For the text-containing cell, return its midpoint in (x, y) coordinate format. 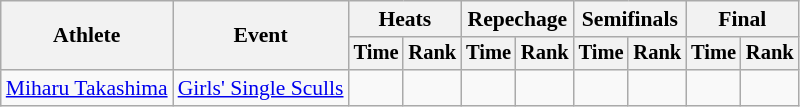
Girls' Single Sculls (261, 88)
Final (742, 19)
Event (261, 36)
Athlete (87, 36)
Repechage (517, 19)
Semifinals (630, 19)
Miharu Takashima (87, 88)
Heats (405, 19)
